Pinpoint the cell where the given text exists, returning its (x, y) midpoint coordinate. 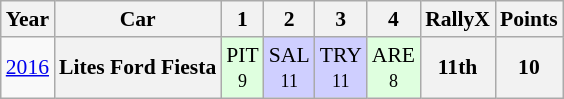
4 (394, 19)
Lites Ford Fiesta (138, 68)
3 (341, 19)
RallyX (458, 19)
10 (529, 68)
Points (529, 19)
Car (138, 19)
1 (242, 19)
TRY11 (341, 68)
11th (458, 68)
SAL11 (290, 68)
Year (28, 19)
2016 (28, 68)
PIT9 (242, 68)
ARE8 (394, 68)
2 (290, 19)
